For the text-containing cell, return its midpoint in [x, y] coordinate format. 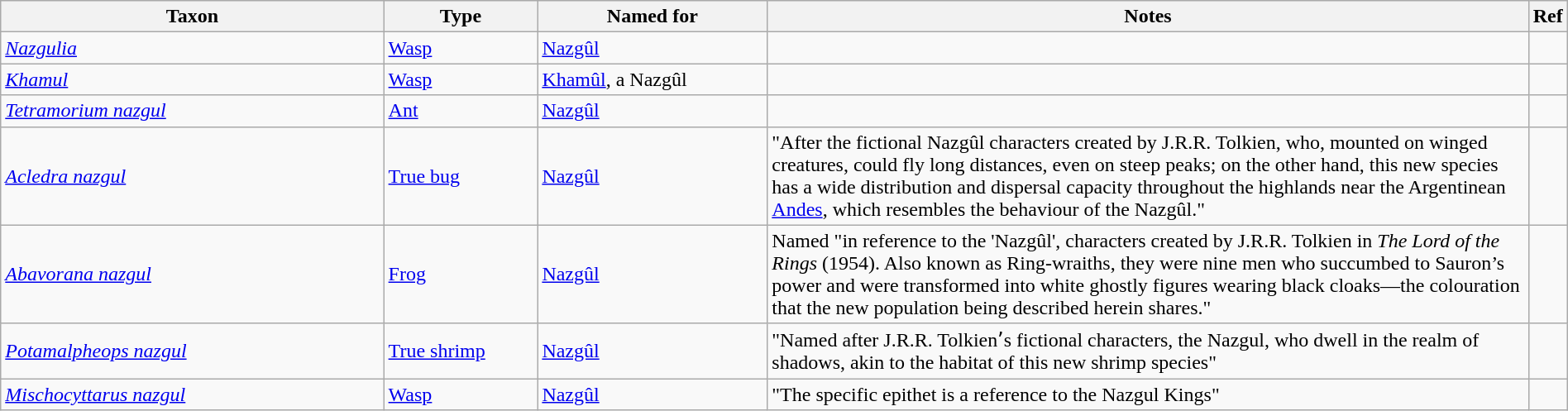
"The specific epithet is a reference to the Nazgul Kings" [1148, 394]
Taxon [192, 17]
Type [461, 17]
Potamalpheops nazgul [192, 351]
Khamûl, a Nazgûl [653, 79]
Notes [1148, 17]
Ant [461, 111]
True shrimp [461, 351]
Nazgulia [192, 48]
Tetramorium nazgul [192, 111]
Abavorana nazgul [192, 275]
Khamul [192, 79]
True bug [461, 175]
Mischocyttarus nazgul [192, 394]
Frog [461, 275]
Acledra nazgul [192, 175]
Ref [1548, 17]
Named for [653, 17]
"Named after J.R.R. Tolkienʼs fictional characters, the Nazgul, who dwell in the realm of shadows, akin to the habitat of this new shrimp species" [1148, 351]
